Provide the [X, Y] coordinate of the cell's center where the given text is located.  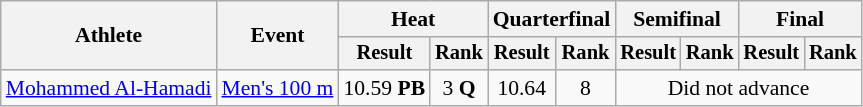
8 [586, 88]
Mohammed Al-Hamadi [109, 88]
Quarterfinal [552, 19]
Did not advance [738, 88]
Final [800, 19]
Semifinal [676, 19]
Athlete [109, 36]
10.64 [522, 88]
Event [278, 36]
Men's 100 m [278, 88]
3 Q [459, 88]
10.59 PB [384, 88]
Heat [412, 19]
